Capture the cell that displays the provided text and extract its [X, Y] central coordinate. 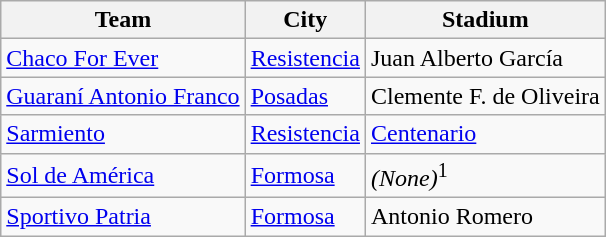
Antonio Romero [485, 217]
City [305, 20]
Chaco For Ever [123, 58]
Sol de América [123, 176]
Sarmiento [123, 134]
Juan Alberto García [485, 58]
Centenario [485, 134]
Guaraní Antonio Franco [123, 96]
Sportivo Patria [123, 217]
(None)1 [485, 176]
Team [123, 20]
Posadas [305, 96]
Clemente F. de Oliveira [485, 96]
Stadium [485, 20]
